Provide the (X, Y) coordinate of the cell's center where the given text is located.  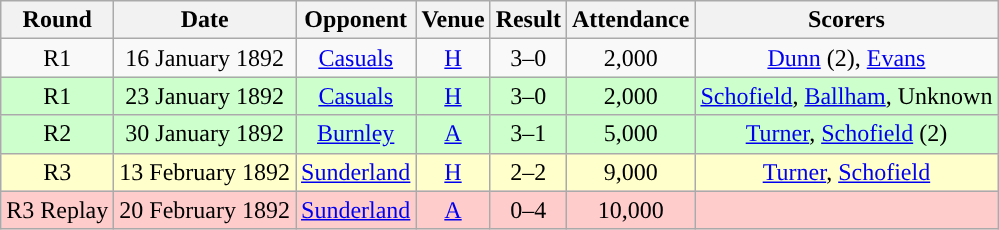
10,000 (631, 210)
R3 Replay (58, 210)
2–2 (528, 172)
Venue (453, 20)
R3 (58, 172)
Date (205, 20)
Turner, Schofield (846, 172)
5,000 (631, 134)
R2 (58, 134)
Burnley (356, 134)
Dunn (2), Evans (846, 58)
Round (58, 20)
Result (528, 20)
23 January 1892 (205, 96)
0–4 (528, 210)
Attendance (631, 20)
13 February 1892 (205, 172)
16 January 1892 (205, 58)
20 February 1892 (205, 210)
30 January 1892 (205, 134)
Scorers (846, 20)
Opponent (356, 20)
Schofield, Ballham, Unknown (846, 96)
9,000 (631, 172)
Turner, Schofield (2) (846, 134)
3–1 (528, 134)
